Return [x, y] of the center of cell containing provided text 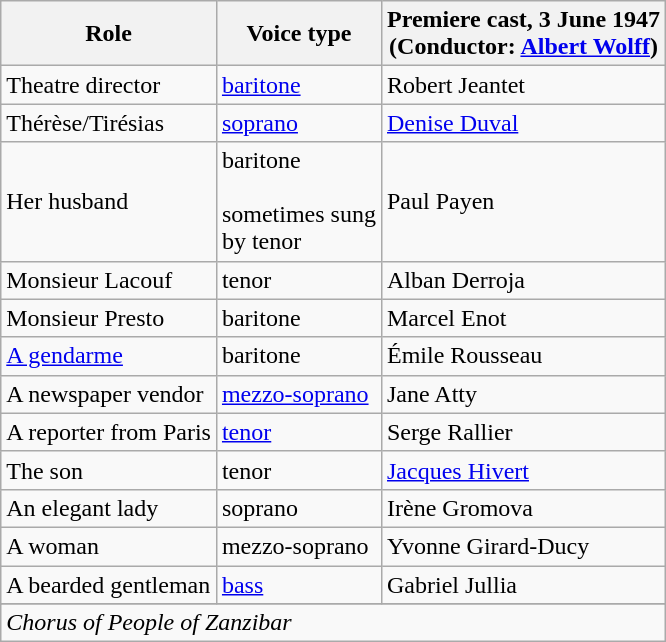
Émile Rousseau [523, 356]
Jane Atty [523, 394]
Denise Duval [523, 123]
Alban Derroja [523, 280]
Yvonne Girard-Ducy [523, 546]
baritonesometimes sung by tenor [298, 202]
Role [109, 34]
Premiere cast, 3 June 1947(Conductor: Albert Wolff) [523, 34]
Voice type [298, 34]
Irène Gromova [523, 508]
Monsieur Presto [109, 318]
Her husband [109, 202]
Jacques Hivert [523, 470]
An elegant lady [109, 508]
Robert Jeantet [523, 85]
Gabriel Jullia [523, 585]
Theatre director [109, 85]
A reporter from Paris [109, 432]
Monsieur Lacouf [109, 280]
A bearded gentleman [109, 585]
Serge Rallier [523, 432]
A newspaper vendor [109, 394]
Marcel Enot [523, 318]
A gendarme [109, 356]
bass [298, 585]
A woman [109, 546]
Thérèse/Tirésias [109, 123]
Chorus of People of Zanzibar [334, 623]
Paul Payen [523, 202]
The son [109, 470]
